Return (X, Y) of the center of cell containing provided text 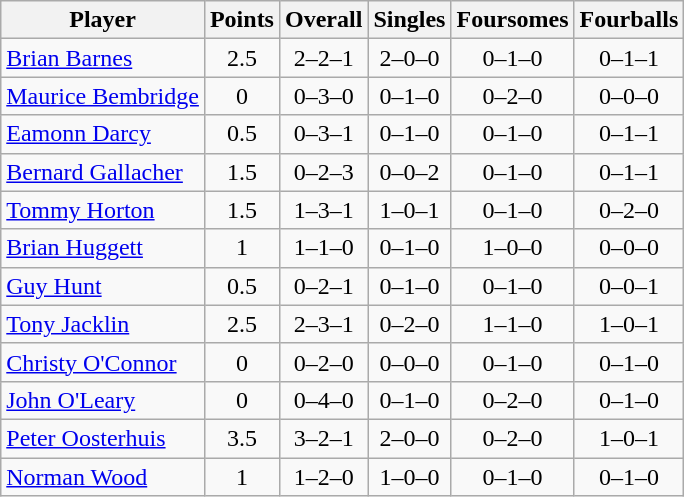
0–0–2 (410, 172)
John O'Leary (103, 400)
Eamonn Darcy (103, 134)
Fourballs (629, 20)
0–2–1 (323, 286)
1–3–1 (323, 210)
Christy O'Connor (103, 362)
Brian Barnes (103, 58)
Norman Wood (103, 477)
Tony Jacklin (103, 324)
0–3–0 (323, 96)
Peter Oosterhuis (103, 438)
0–4–0 (323, 400)
Singles (410, 20)
2–3–1 (323, 324)
0–0–1 (629, 286)
3–2–1 (323, 438)
Overall (323, 20)
Tommy Horton (103, 210)
2–2–1 (323, 58)
Bernard Gallacher (103, 172)
Maurice Bembridge (103, 96)
Brian Huggett (103, 248)
Points (242, 20)
Foursomes (512, 20)
0–2–3 (323, 172)
3.5 (242, 438)
Guy Hunt (103, 286)
0–3–1 (323, 134)
Player (103, 20)
1–2–0 (323, 477)
